From the cell containing the given text, extract its center point as (X, Y) coordinate. 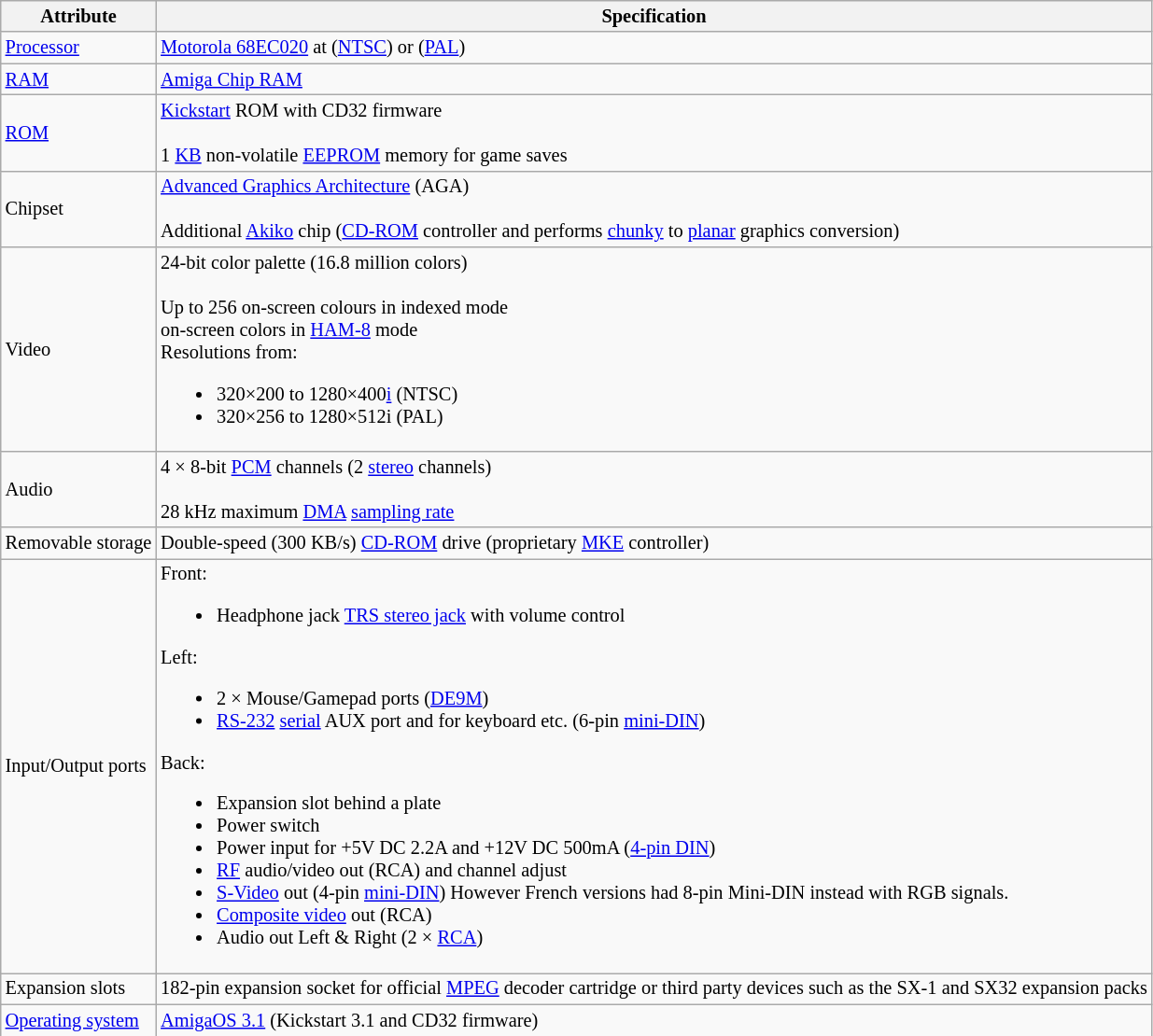
AmigaOS 3.1 (Kickstart 3.1 and CD32 firmware) (654, 1020)
Expansion slots (78, 988)
Removable storage (78, 543)
Amiga Chip RAM (654, 79)
Audio (78, 489)
Attribute (78, 16)
Operating system (78, 1020)
Advanced Graphics Architecture (AGA)Additional Akiko chip (CD-ROM controller and performs chunky to planar graphics conversion) (654, 209)
Motorola 68EC020 at (NTSC) or (PAL) (654, 48)
Processor (78, 48)
4 × 8-bit PCM channels (2 stereo channels)28 kHz maximum DMA sampling rate (654, 489)
Specification (654, 16)
RAM (78, 79)
Video (78, 349)
Chipset (78, 209)
Double-speed (300 KB/s) CD-ROM drive (proprietary MKE controller) (654, 543)
ROM (78, 133)
182-pin expansion socket for official MPEG decoder cartridge or third party devices such as the SX-1 and SX32 expansion packs (654, 988)
Input/Output ports (78, 765)
Kickstart ROM with CD32 firmware1 KB non-volatile EEPROM memory for game saves (654, 133)
